Search for the cell housing the specified text and yield its (X, Y) center coordinate. 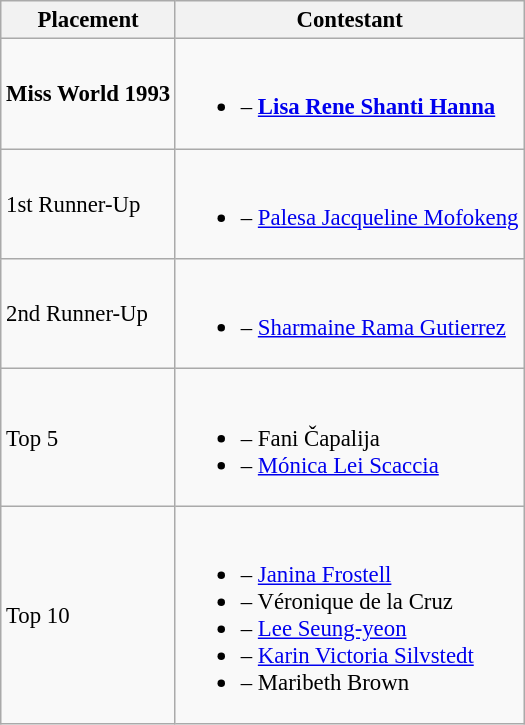
2nd Runner-Up (88, 314)
Placement (88, 20)
1st Runner-Up (88, 204)
Top 10 (88, 615)
– Palesa Jacqueline Mofokeng (349, 204)
– Sharmaine Rama Gutierrez (349, 314)
– Janina Frostell – Véronique de la Cruz – Lee Seung-yeon – Karin Victoria Silvstedt – Maribeth Brown (349, 615)
– Lisa Rene Shanti Hanna (349, 94)
Miss World 1993 (88, 94)
Contestant (349, 20)
Top 5 (88, 438)
– Fani Čapalija – Mónica Lei Scaccia (349, 438)
